Scan for the cell matching the given text and deliver its [x, y] coordinate at center. 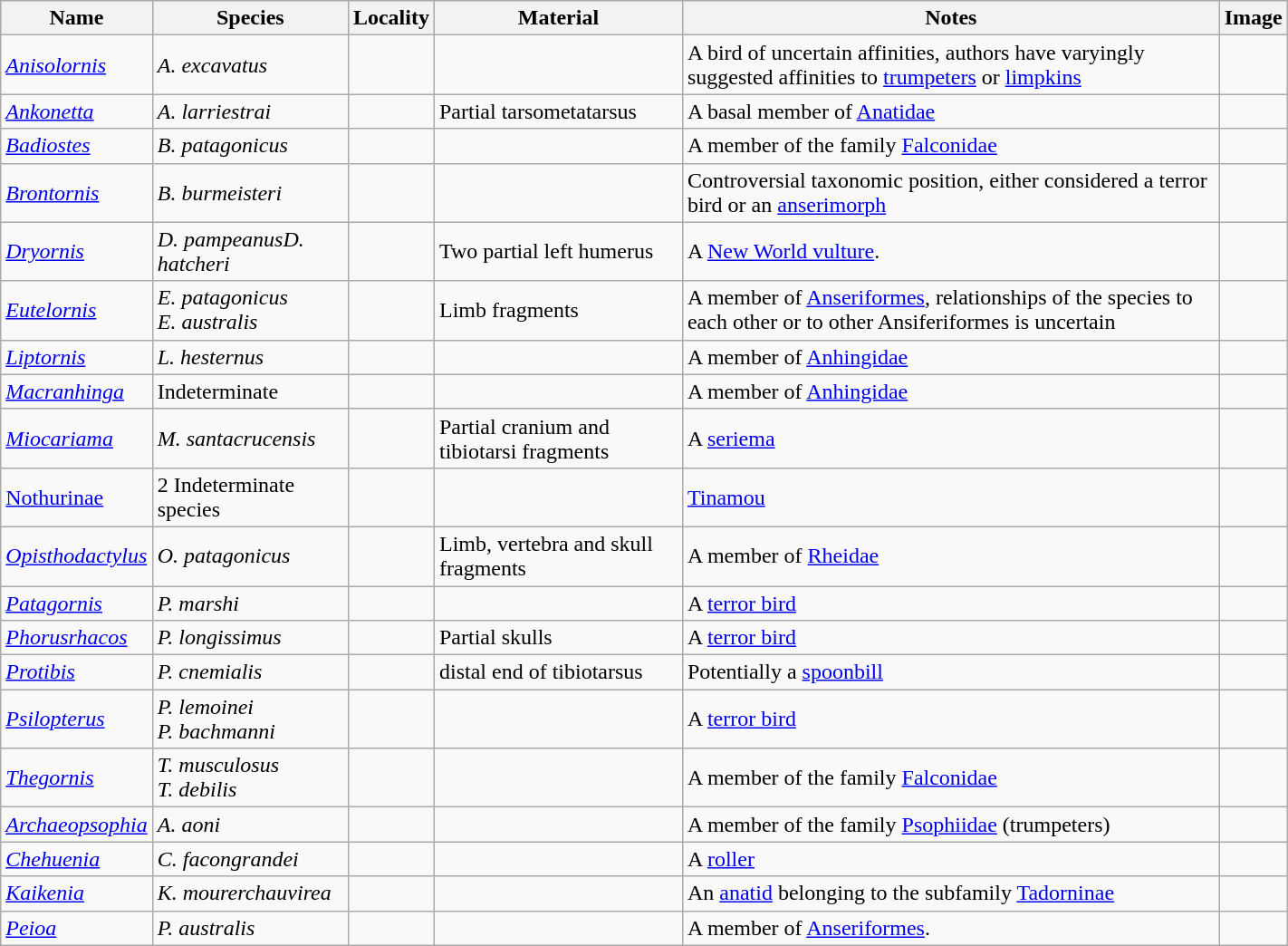
Macranhinga [76, 391]
A. excavatus [250, 65]
Anisolornis [76, 65]
Thegornis [76, 777]
P. marshi [250, 603]
A bird of uncertain affinities, authors have varyingly suggested affinities to trumpeters or limpkins [951, 65]
A member of Rheidae [951, 556]
B. patagonicus [250, 146]
Phorusrhacos [76, 638]
Brontornis [76, 192]
Opisthodactylus [76, 556]
P. australis [250, 928]
Archaeopsophia [76, 825]
P. lemoineiP. bachmanni [250, 719]
Liptornis [76, 357]
Peioa [76, 928]
Badiostes [76, 146]
Eutelornis [76, 310]
O. patagonicus [250, 556]
Limb, vertebra and skull fragments [558, 556]
Partial skulls [558, 638]
Partial tarsometatarsus [558, 111]
M. santacrucensis [250, 439]
D. pampeanusD. hatcheri [250, 252]
L. hesternus [250, 357]
Name [76, 18]
Species [250, 18]
Image [1254, 18]
An anatid belonging to the subfamily Tadorninae [951, 893]
B. burmeisteri [250, 192]
Ankonetta [76, 111]
Kaikenia [76, 893]
A. aoni [250, 825]
Controversial taxonomic position, either considered a terror bird or an anserimorph [951, 192]
Indeterminate [250, 391]
Chehuenia [76, 859]
A basal member of Anatidae [951, 111]
Protibis [76, 672]
P. longissimus [250, 638]
A member of Anseriformes. [951, 928]
Potentially a spoonbill [951, 672]
A member of Anseriformes, relationships of the species to each other or to other Ansiferiformes is uncertain [951, 310]
2 Indeterminate species [250, 497]
Limb fragments [558, 310]
Notes [951, 18]
P. cnemialis [250, 672]
A roller [951, 859]
Tinamou [951, 497]
K. mourerchauvirea [250, 893]
Locality [391, 18]
A. larriestrai [250, 111]
Material [558, 18]
A seriema [951, 439]
C. facongrandei [250, 859]
distal end of tibiotarsus [558, 672]
Patagornis [76, 603]
Two partial left humerus [558, 252]
Partial cranium and tibiotarsi fragments [558, 439]
Dryornis [76, 252]
Miocariama [76, 439]
Nothurinae [76, 497]
T. musculosusT. debilis [250, 777]
Psilopterus [76, 719]
A New World vulture. [951, 252]
A member of the family Psophiidae (trumpeters) [951, 825]
E. patagonicusE. australis [250, 310]
